Search for the cell housing the specified text and yield its [x, y] center coordinate. 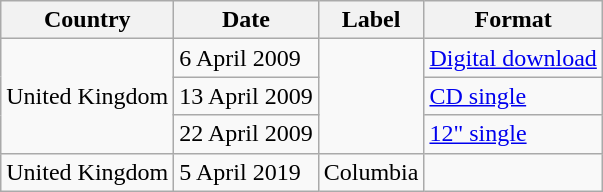
13 April 2009 [246, 96]
Label [371, 20]
Date [246, 20]
22 April 2009 [246, 134]
5 April 2019 [246, 172]
Digital download [513, 58]
12" single [513, 134]
Format [513, 20]
Columbia [371, 172]
CD single [513, 96]
6 April 2009 [246, 58]
Country [88, 20]
